Capture the cell that displays the provided text and extract its [X, Y] central coordinate. 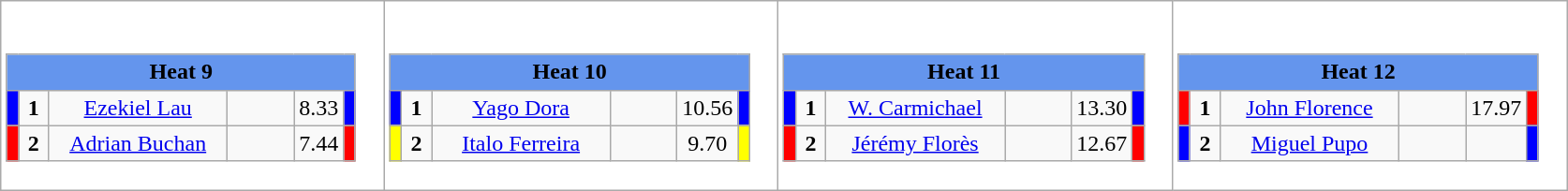
7.44 [318, 143]
12.67 [1102, 143]
Yago Dora [521, 108]
13.30 [1102, 108]
Heat 9 [181, 72]
Heat 10 1 Yago Dora 10.56 2 Italo Ferreira 9.70 [581, 95]
Jérémy Florès [916, 143]
W. Carmichael [916, 108]
9.70 [708, 143]
Miguel Pupo [1309, 143]
Heat 12 [1358, 72]
10.56 [708, 108]
Italo Ferreira [521, 143]
Ezekiel Lau [139, 108]
Heat 12 1 John Florence 17.97 2 Miguel Pupo [1369, 95]
Adrian Buchan [139, 143]
John Florence [1309, 108]
Heat 11 1 W. Carmichael 13.30 2 Jérémy Florès 12.67 [976, 95]
Heat 9 1 Ezekiel Lau 8.33 2 Adrian Buchan 7.44 [193, 95]
Heat 11 [964, 72]
17.97 [1497, 108]
8.33 [318, 108]
Heat 10 [570, 72]
